Identify which cell holds the provided text, then report its [x, y] central coordinate. 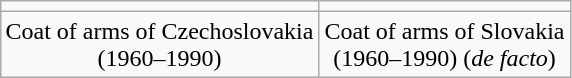
Coat of arms of Czechoslovakia(1960–1990) [160, 44]
Coat of arms of Slovakia(1960–1990) (de facto) [444, 44]
